Find where the given text appears and provide that cell's center as [x, y] coordinate. 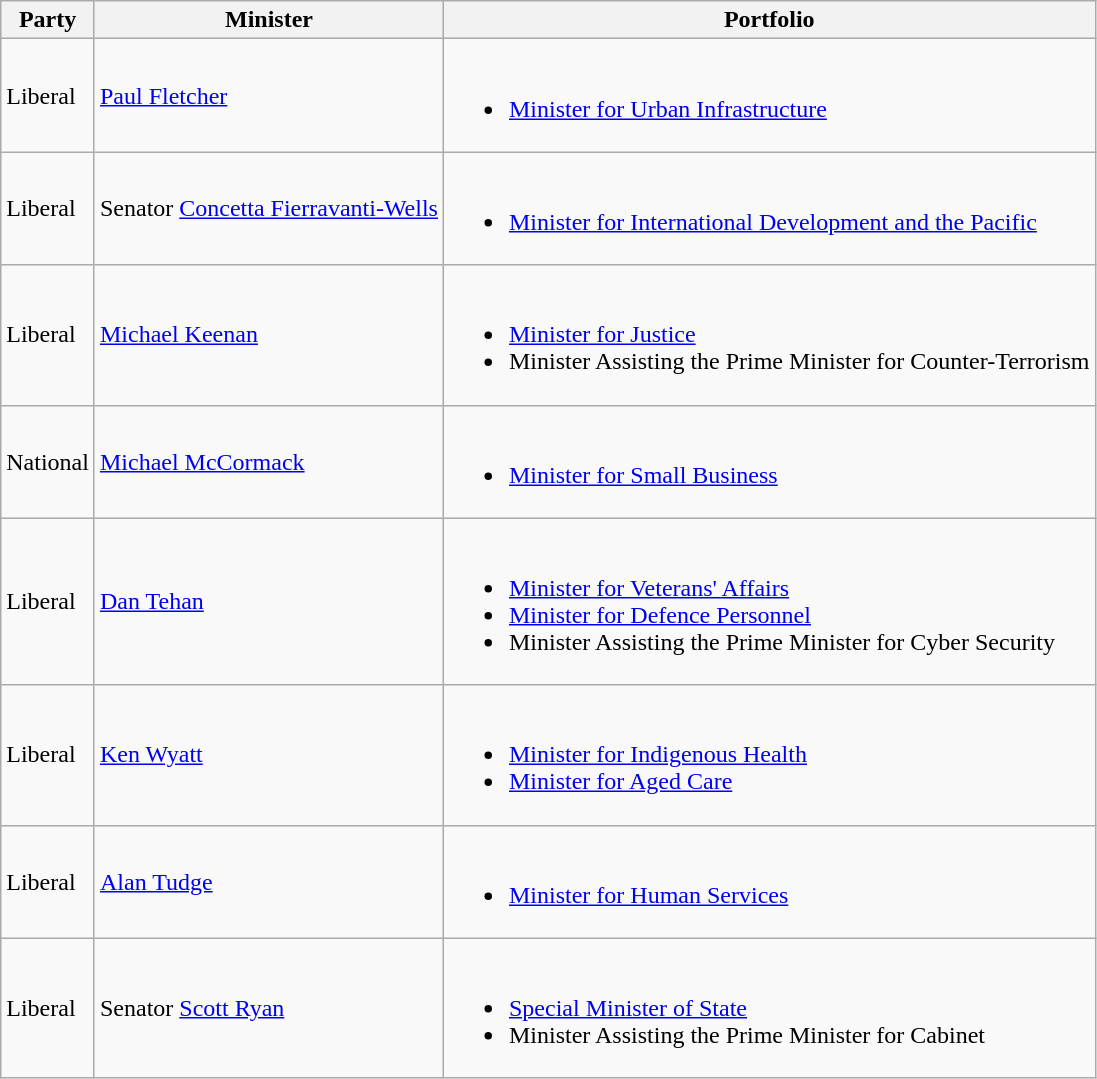
Senator Concetta Fierravanti-Wells [268, 208]
Portfolio [769, 20]
Senator Scott Ryan [268, 1008]
Alan Tudge [268, 882]
Minister for Small Business [769, 462]
Minister for Urban Infrastructure [769, 96]
National [48, 462]
Minister for Indigenous HealthMinister for Aged Care [769, 755]
Dan Tehan [268, 602]
Minister for International Development and the Pacific [769, 208]
Michael McCormack [268, 462]
Ken Wyatt [268, 755]
Minister for Human Services [769, 882]
Michael Keenan [268, 335]
Paul Fletcher [268, 96]
Party [48, 20]
Special Minister of StateMinister Assisting the Prime Minister for Cabinet [769, 1008]
Minister for JusticeMinister Assisting the Prime Minister for Counter-Terrorism [769, 335]
Minister for Veterans' AffairsMinister for Defence PersonnelMinister Assisting the Prime Minister for Cyber Security [769, 602]
Minister [268, 20]
